From the cell containing the given text, extract its center point as [X, Y] coordinate. 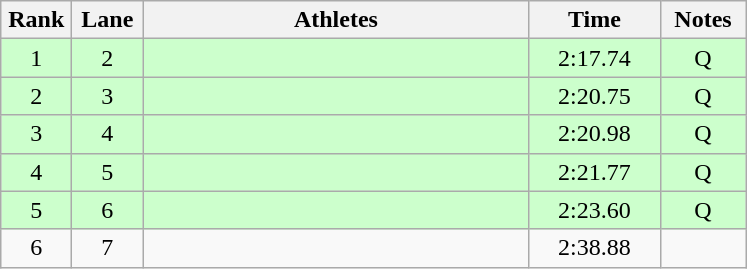
2:20.98 [594, 134]
2:20.75 [594, 96]
2:38.88 [594, 248]
Time [594, 20]
7 [108, 248]
2:23.60 [594, 210]
1 [36, 58]
Athletes [336, 20]
Lane [108, 20]
2:17.74 [594, 58]
Notes [703, 20]
Rank [36, 20]
2:21.77 [594, 172]
